Capture the cell that displays the provided text and extract its [x, y] central coordinate. 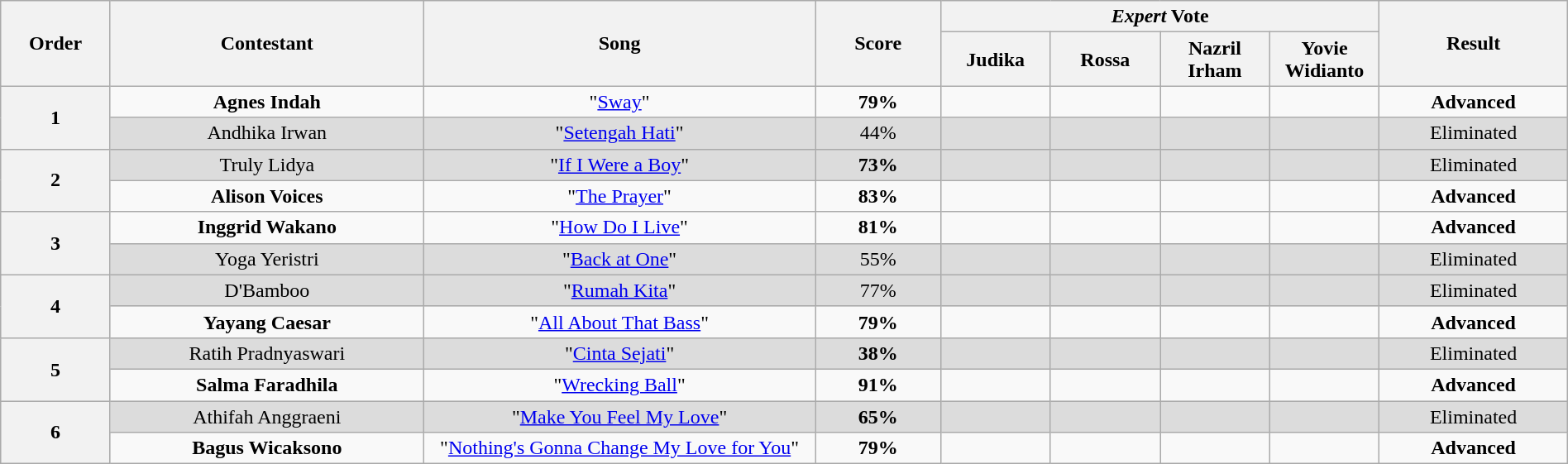
Truly Lidya [266, 165]
83% [878, 196]
Salma Faradhila [266, 385]
Athifah Anggraeni [266, 416]
Inggrid Wakano [266, 227]
Result [1474, 43]
Contestant [266, 43]
"Make You Feel My Love" [619, 416]
Order [56, 43]
Rossa [1105, 60]
81% [878, 227]
"Setengah Hati" [619, 133]
Andhika Irwan [266, 133]
"Sway" [619, 102]
Yayang Caesar [266, 322]
"Wrecking Ball" [619, 385]
Ratih Pradnyaswari [266, 353]
"Rumah Kita" [619, 290]
Nazril Irham [1216, 60]
65% [878, 416]
"All About That Bass" [619, 322]
55% [878, 259]
"If I Were a Boy" [619, 165]
D'Bamboo [266, 290]
2 [56, 180]
Agnes Indah [266, 102]
1 [56, 117]
Yovie Widianto [1325, 60]
Judika [996, 60]
6 [56, 432]
"Back at One" [619, 259]
Bagus Wicaksono [266, 448]
73% [878, 165]
"The Prayer" [619, 196]
5 [56, 369]
44% [878, 133]
"How Do I Live" [619, 227]
3 [56, 243]
"Nothing's Gonna Change My Love for You" [619, 448]
77% [878, 290]
4 [56, 306]
Expert Vote [1159, 17]
Alison Voices [266, 196]
38% [878, 353]
Song [619, 43]
"Cinta Sejati" [619, 353]
Score [878, 43]
Yoga Yeristri [266, 259]
91% [878, 385]
